Provide the (X, Y) coordinate of the cell's center where the given text is located.  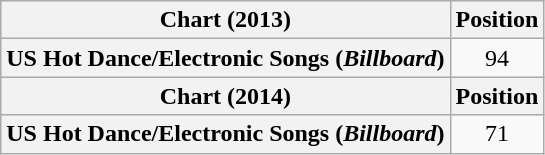
71 (497, 134)
94 (497, 58)
Chart (2013) (226, 20)
Chart (2014) (226, 96)
